From the cell containing the given text, extract its center point as (x, y) coordinate. 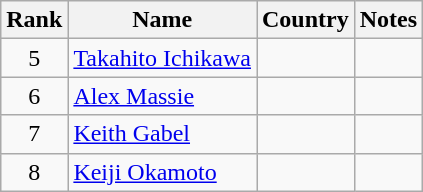
6 (34, 96)
Keith Gabel (162, 134)
Rank (34, 20)
7 (34, 134)
5 (34, 58)
Name (162, 20)
Alex Massie (162, 96)
Notes (388, 20)
Takahito Ichikawa (162, 58)
8 (34, 172)
Keiji Okamoto (162, 172)
Country (305, 20)
